Locate the cell with the specified text and output its [X, Y] center coordinate. 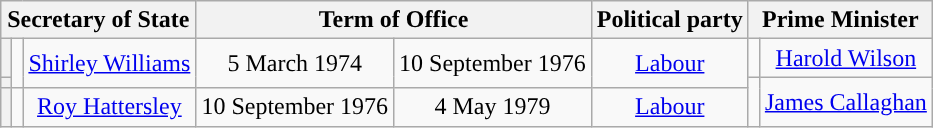
5 March 1974 [295, 64]
Prime Minister [840, 20]
Roy Hattersley [110, 107]
4 May 1979 [493, 107]
James Callaghan [846, 102]
Harold Wilson [846, 58]
Political party [670, 20]
Term of Office [394, 20]
Shirley Williams [110, 64]
Secretary of State [98, 20]
